Capture the cell that displays the provided text and extract its [X, Y] central coordinate. 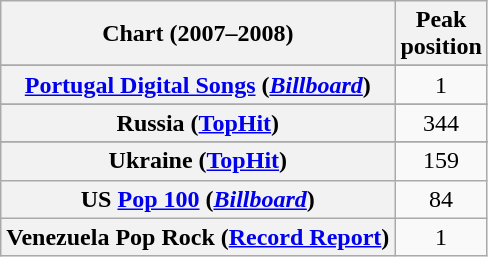
Ukraine (TopHit) [198, 161]
Venezuela Pop Rock (Record Report) [198, 237]
84 [441, 199]
Chart (2007–2008) [198, 34]
Portugal Digital Songs (Billboard) [198, 85]
Peakposition [441, 34]
344 [441, 123]
159 [441, 161]
Russia (TopHit) [198, 123]
US Pop 100 (Billboard) [198, 199]
